For the text-containing cell, return its midpoint in (X, Y) coordinate format. 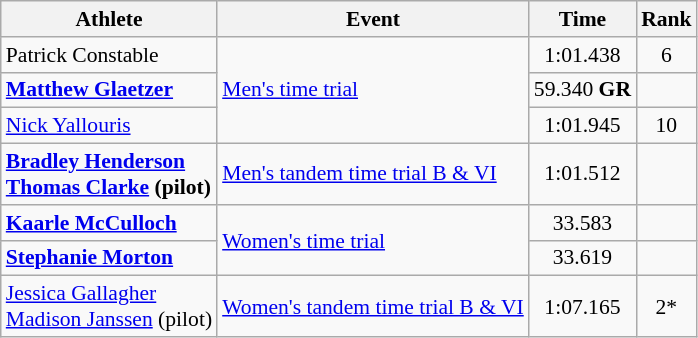
1:01.945 (582, 126)
33.583 (582, 223)
Patrick Constable (109, 55)
Women's time trial (373, 240)
Bradley HendersonThomas Clarke (pilot) (109, 174)
Jessica GallagherMadison Janssen (pilot) (109, 306)
Men's time trial (373, 90)
33.619 (582, 258)
Women's tandem time trial B & VI (373, 306)
Event (373, 19)
Nick Yallouris (109, 126)
Men's tandem time trial B & VI (373, 174)
1:07.165 (582, 306)
1:01.512 (582, 174)
Time (582, 19)
59.340 GR (582, 90)
Stephanie Morton (109, 258)
10 (666, 126)
1:01.438 (582, 55)
Kaarle McCulloch (109, 223)
6 (666, 55)
Athlete (109, 19)
Rank (666, 19)
2* (666, 306)
Matthew Glaetzer (109, 90)
